Pinpoint the cell where the given text exists, returning its (X, Y) midpoint coordinate. 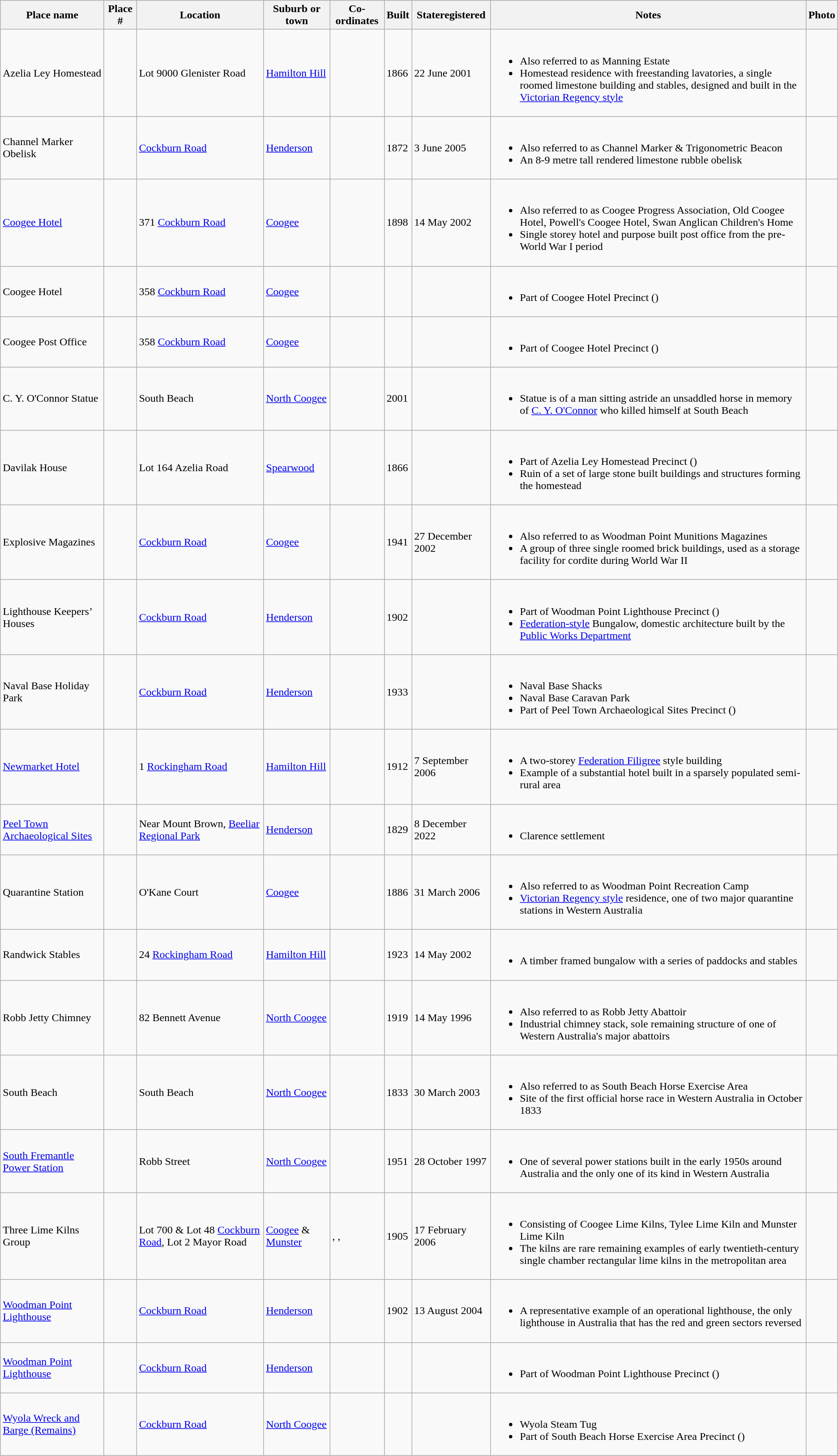
Lot 9000 Glenister Road (200, 73)
1833 (398, 1093)
Place name (52, 15)
A timber framed bungalow with a series of paddocks and stables (648, 955)
Part of Woodman Point Lighthouse Precinct () (648, 1368)
Quarantine Station (52, 892)
Co-ordinates (357, 15)
South Fremantle Power Station (52, 1161)
Lot 700 & Lot 48 Cockburn Road, Lot 2 Mayor Road (200, 1236)
C. Y. O'Connor Statue (52, 399)
7 September 2006 (451, 767)
28 October 1997 (451, 1161)
1829 (398, 829)
Lot 164 Azelia Road (200, 468)
Channel Marker Obelisk (52, 148)
1919 (398, 1018)
Peel Town Archaeological Sites (52, 829)
27 December 2002 (451, 542)
1951 (398, 1161)
Part of Woodman Point Lighthouse Precinct ()Federation-style Bungalow, domestic architecture built by the Public Works Department (648, 617)
24 Rockingham Road (200, 955)
Statue is of a man sitting astride an unsaddled horse in memory of C. Y. O'Connor who killed himself at South Beach (648, 399)
31 March 2006 (451, 892)
O'Kane Court (200, 892)
1933 (398, 691)
1 Rockingham Road (200, 767)
Randwick Stables (52, 955)
1886 (398, 892)
Explosive Magazines (52, 542)
1905 (398, 1236)
371 Cockburn Road (200, 223)
30 March 2003 (451, 1093)
Newmarket Hotel (52, 767)
Naval Base ShacksNaval Base Caravan ParkPart of Peel Town Archaeological Sites Precinct () (648, 691)
Clarence settlement (648, 829)
17 February 2006 (451, 1236)
Spearwood (297, 468)
Place # (120, 15)
1912 (398, 767)
Near Mount Brown, Beeliar Regional Park (200, 829)
Robb Street (200, 1161)
Also referred to as Robb Jetty AbattoirIndustrial chimney stack, sole remaining structure of one of Western Australia's major abattoirs (648, 1018)
Coogee & Munster (297, 1236)
Wyola Steam TugPart of South Beach Horse Exercise Area Precinct () (648, 1424)
82 Bennett Avenue (200, 1018)
Also referred to as Woodman Point Recreation CampVictorian Regency style residence, one of two major quarantine stations in Western Australia (648, 892)
A two-storey Federation Filigree style buildingExample of a substantial hotel built in a sparsely populated semi-rural area (648, 767)
Also referred to as South Beach Horse Exercise AreaSite of the first official horse race in Western Australia in October 1833 (648, 1093)
13 August 2004 (451, 1311)
3 June 2005 (451, 148)
1872 (398, 148)
Notes (648, 15)
Robb Jetty Chimney (52, 1018)
Naval Base Holiday Park (52, 691)
Lighthouse Keepers’ Houses (52, 617)
A representative example of an operational lighthouse, the only lighthouse in Australia that has the red and green sectors reversed (648, 1311)
, , (357, 1236)
Davilak House (52, 468)
14 May 1996 (451, 1018)
Wyola Wreck and Barge (Remains) (52, 1424)
1923 (398, 955)
1898 (398, 223)
Part of Azelia Ley Homestead Precinct ()Ruin of a set of large stone built buildings and structures forming the homestead (648, 468)
Location (200, 15)
Coogee Post Office (52, 342)
8 December 2022 (451, 829)
Three Lime Kilns Group (52, 1236)
Azelia Ley Homestead (52, 73)
2001 (398, 399)
Built (398, 15)
Also referred to as Channel Marker & Trigonometric BeaconAn 8-9 metre tall rendered limestone rubble obelisk (648, 148)
1941 (398, 542)
Suburb or town (297, 15)
Stateregistered (451, 15)
One of several power stations built in the early 1950s around Australia and the only one of its kind in Western Australia (648, 1161)
22 June 2001 (451, 73)
Photo (822, 15)
